Output the (X, Y) coordinate of the center of the cell containing the given text.  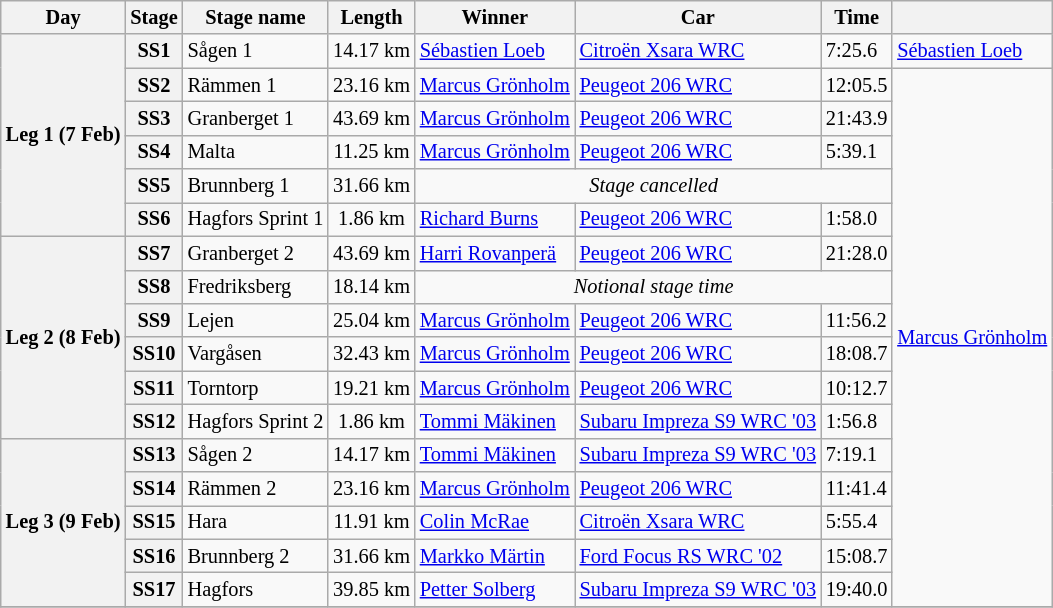
Day (64, 17)
SS15 (154, 522)
Leg 3 (9 Feb) (64, 522)
7:19.1 (856, 455)
Hara (256, 522)
11.25 km (372, 152)
SS17 (154, 589)
Sågen 2 (256, 455)
SS7 (154, 253)
25.04 km (372, 320)
19.21 km (372, 388)
SS16 (154, 556)
SS8 (154, 287)
Notional stage time (654, 287)
32.43 km (372, 354)
18:08.7 (856, 354)
SS12 (154, 421)
21:28.0 (856, 253)
19:40.0 (856, 589)
Granberget 2 (256, 253)
SS1 (154, 51)
15:08.7 (856, 556)
Colin McRae (495, 522)
11:41.4 (856, 489)
Petter Solberg (495, 589)
SS3 (154, 118)
Hagfors (256, 589)
SS14 (154, 489)
5:55.4 (856, 522)
Vargåsen (256, 354)
Stage (154, 17)
Hagfors Sprint 2 (256, 421)
Torntorp (256, 388)
SS9 (154, 320)
SS5 (154, 186)
Harri Rovanperä (495, 253)
Car (698, 17)
Winner (495, 17)
Time (856, 17)
SS10 (154, 354)
Leg 1 (7 Feb) (64, 135)
Sågen 1 (256, 51)
10:12.7 (856, 388)
Markko Märtin (495, 556)
12:05.5 (856, 85)
SS2 (154, 85)
39.85 km (372, 589)
Richard Burns (495, 219)
Hagfors Sprint 1 (256, 219)
SS6 (154, 219)
Stage cancelled (654, 186)
Leg 2 (8 Feb) (64, 337)
Malta (256, 152)
Rämmen 1 (256, 85)
Length (372, 17)
Ford Focus RS WRC '02 (698, 556)
Brunnberg 1 (256, 186)
1:56.8 (856, 421)
Rämmen 2 (256, 489)
11:56.2 (856, 320)
SS13 (154, 455)
Granberget 1 (256, 118)
Stage name (256, 17)
SS11 (154, 388)
18.14 km (372, 287)
Lejen (256, 320)
7:25.6 (856, 51)
21:43.9 (856, 118)
Fredriksberg (256, 287)
5:39.1 (856, 152)
1:58.0 (856, 219)
11.91 km (372, 522)
SS4 (154, 152)
Brunnberg 2 (256, 556)
